Find where the given text appears and provide that cell's center as [x, y] coordinate. 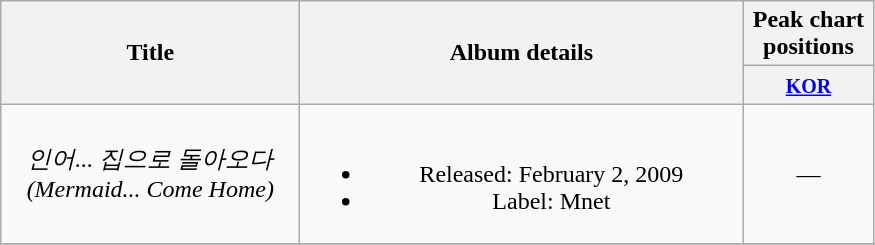
Peak chart positions [808, 34]
Released: February 2, 2009Label: Mnet [522, 174]
Album details [522, 52]
Title [150, 52]
KOR [808, 85]
인어... 집으로 돌아오다 (Mermaid... Come Home) [150, 174]
— [808, 174]
